Return the (x, y) coordinate for the center point of the cell that contains the specified text.  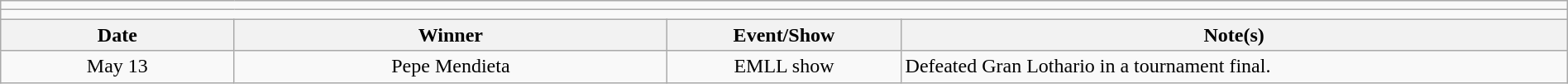
EMLL show (784, 67)
Pepe Mendieta (451, 67)
Date (117, 35)
Defeated Gran Lothario in a tournament final. (1234, 67)
Note(s) (1234, 35)
May 13 (117, 67)
Winner (451, 35)
Event/Show (784, 35)
